Locate the cell with the specified text and output its (x, y) center coordinate. 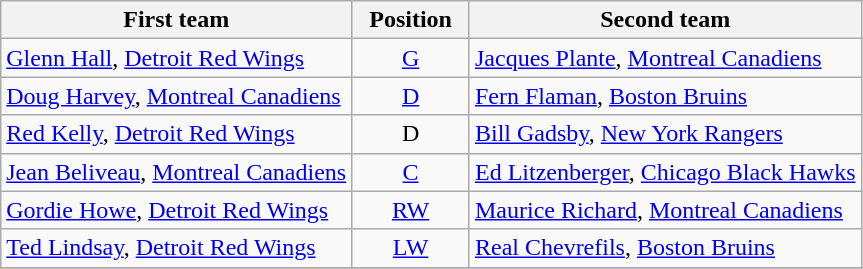
Red Kelly, Detroit Red Wings (176, 134)
Jacques Plante, Montreal Canadiens (665, 58)
Ed Litzenberger, Chicago Black Hawks (665, 172)
Bill Gadsby, New York Rangers (665, 134)
Jean Beliveau, Montreal Canadiens (176, 172)
RW (411, 210)
LW (411, 248)
Real Chevrefils, Boston Bruins (665, 248)
Fern Flaman, Boston Bruins (665, 96)
Maurice Richard, Montreal Canadiens (665, 210)
C (411, 172)
Second team (665, 20)
Position (411, 20)
Glenn Hall, Detroit Red Wings (176, 58)
First team (176, 20)
G (411, 58)
Ted Lindsay, Detroit Red Wings (176, 248)
Gordie Howe, Detroit Red Wings (176, 210)
Doug Harvey, Montreal Canadiens (176, 96)
